For the text-containing cell, return its midpoint in (X, Y) coordinate format. 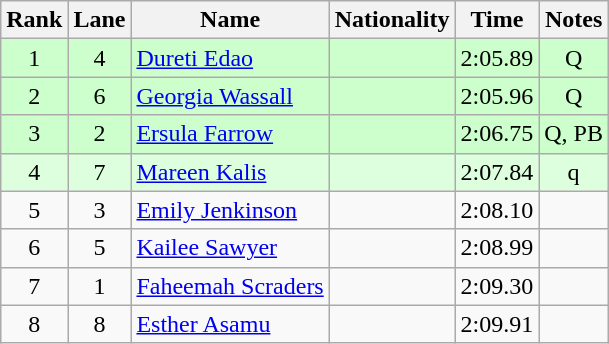
Esther Asamu (230, 324)
Time (497, 20)
Emily Jenkinson (230, 210)
2:09.91 (497, 324)
Notes (574, 20)
2:08.99 (497, 248)
Lane (100, 20)
2:05.96 (497, 96)
Georgia Wassall (230, 96)
Rank (34, 20)
Nationality (392, 20)
Mareen Kalis (230, 172)
q (574, 172)
Dureti Edao (230, 58)
2:06.75 (497, 134)
Faheemah Scraders (230, 286)
Name (230, 20)
Q, PB (574, 134)
2:05.89 (497, 58)
2:07.84 (497, 172)
2:09.30 (497, 286)
Ersula Farrow (230, 134)
Kailee Sawyer (230, 248)
2:08.10 (497, 210)
